Capture the cell that displays the provided text and extract its (X, Y) central coordinate. 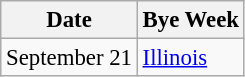
Bye Week (190, 20)
Date (69, 20)
Illinois (190, 58)
September 21 (69, 58)
